Scan for the cell matching the given text and deliver its (x, y) coordinate at center. 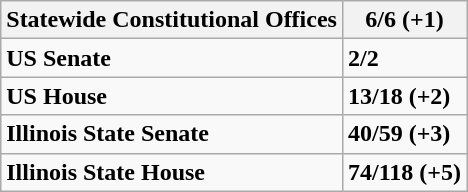
2/2 (404, 58)
US Senate (172, 58)
13/18 (+2) (404, 96)
Illinois State Senate (172, 134)
6/6 (+1) (404, 20)
40/59 (+3) (404, 134)
US House (172, 96)
Illinois State House (172, 172)
74/118 (+5) (404, 172)
Statewide Constitutional Offices (172, 20)
